Identify which cell holds the provided text, then report its (X, Y) central coordinate. 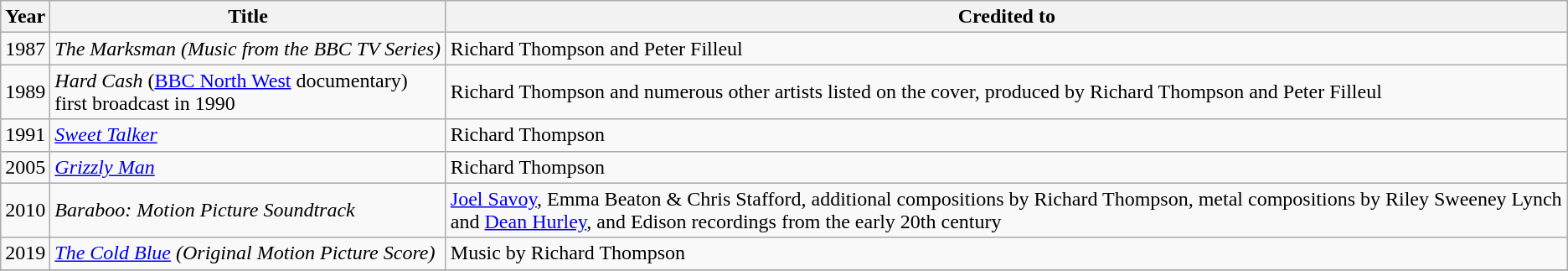
Hard Cash (BBC North West documentary) first broadcast in 1990 (248, 92)
1989 (25, 92)
2005 (25, 167)
Grizzly Man (248, 167)
Baraboo: Motion Picture Soundtrack (248, 210)
Sweet Talker (248, 135)
Title (248, 17)
1987 (25, 49)
Credited to (1007, 17)
Year (25, 17)
Music by Richard Thompson (1007, 253)
The Marksman (Music from the BBC TV Series) (248, 49)
1991 (25, 135)
2019 (25, 253)
The Cold Blue (Original Motion Picture Score) (248, 253)
Richard Thompson and Peter Filleul (1007, 49)
2010 (25, 210)
Richard Thompson and numerous other artists listed on the cover, produced by Richard Thompson and Peter Filleul (1007, 92)
